Pinpoint the cell where the given text exists, returning its [X, Y] midpoint coordinate. 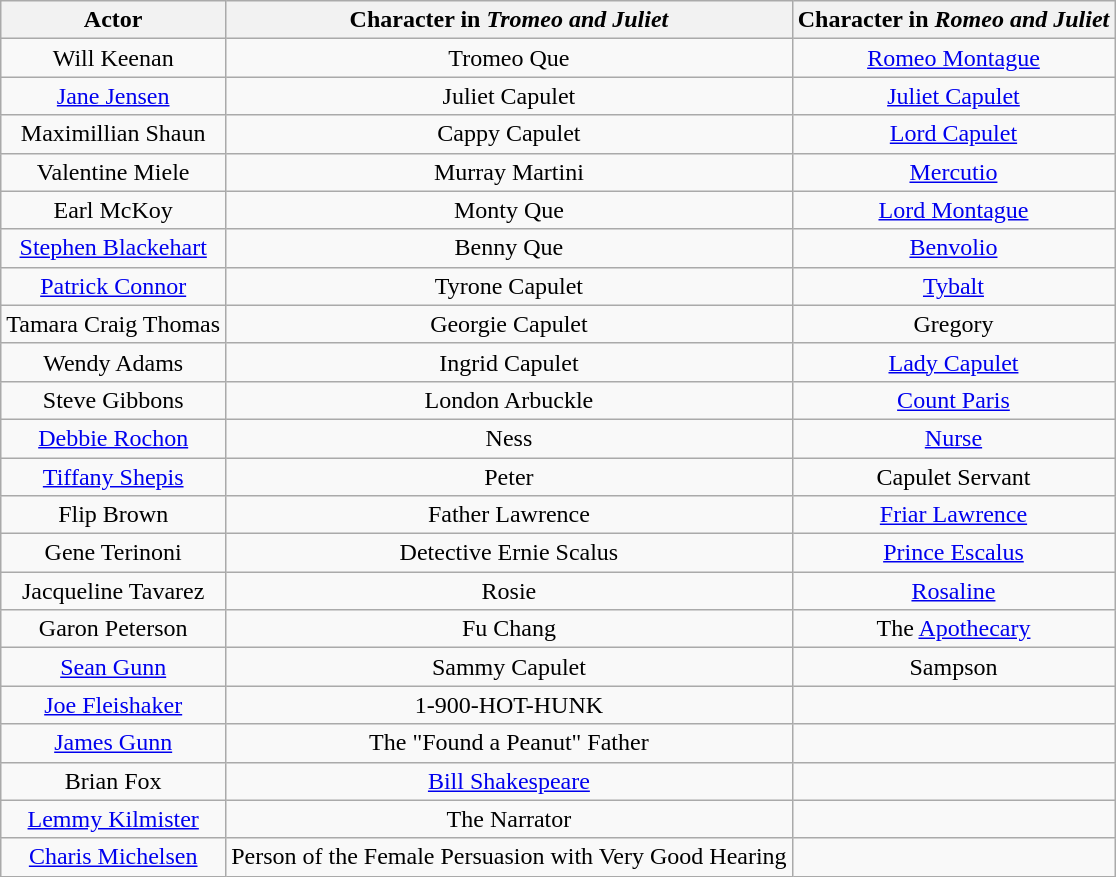
Friar Lawrence [954, 515]
Father Lawrence [510, 515]
Lemmy Kilmister [114, 819]
Tamara Craig Thomas [114, 324]
Benny Que [510, 248]
Mercutio [954, 172]
Maximillian Shaun [114, 134]
Cappy Capulet [510, 134]
Benvolio [954, 248]
Sean Gunn [114, 667]
Ness [510, 438]
Jacqueline Tavarez [114, 591]
Nurse [954, 438]
Gregory [954, 324]
Romeo Montague [954, 58]
The "Found a Peanut" Father [510, 743]
The Apothecary [954, 629]
Lord Montague [954, 210]
Tromeo Que [510, 58]
Georgie Capulet [510, 324]
Lady Capulet [954, 362]
The Narrator [510, 819]
James Gunn [114, 743]
Peter [510, 477]
London Arbuckle [510, 400]
Charis Michelsen [114, 857]
Garon Peterson [114, 629]
Character in Romeo and Juliet [954, 20]
Prince Escalus [954, 553]
Joe Fleishaker [114, 705]
Sampson [954, 667]
Rosaline [954, 591]
1-900-HOT-HUNK [510, 705]
Brian Fox [114, 781]
Jane Jensen [114, 96]
Valentine Miele [114, 172]
Will Keenan [114, 58]
Ingrid Capulet [510, 362]
Fu Chang [510, 629]
Person of the Female Persuasion with Very Good Hearing [510, 857]
Lord Capulet [954, 134]
Patrick Connor [114, 286]
Monty Que [510, 210]
Gene Terinoni [114, 553]
Sammy Capulet [510, 667]
Debbie Rochon [114, 438]
Count Paris [954, 400]
Flip Brown [114, 515]
Steve Gibbons [114, 400]
Tyrone Capulet [510, 286]
Earl McKoy [114, 210]
Murray Martini [510, 172]
Bill Shakespeare [510, 781]
Rosie [510, 591]
Character in Tromeo and Juliet [510, 20]
Stephen Blackehart [114, 248]
Wendy Adams [114, 362]
Actor [114, 20]
Tybalt [954, 286]
Capulet Servant [954, 477]
Detective Ernie Scalus [510, 553]
Tiffany Shepis [114, 477]
